Extract the (x, y) coordinate from the center of the cell holding the provided text.  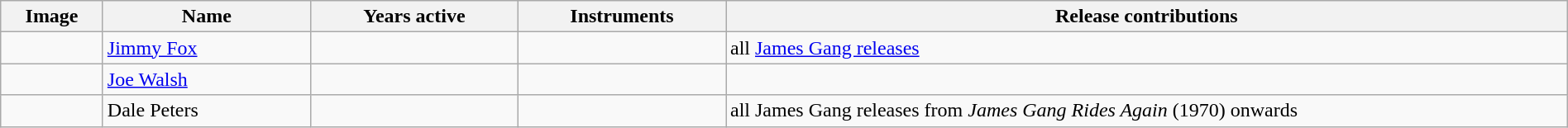
Joe Walsh (207, 79)
Image (52, 17)
Jimmy Fox (207, 48)
all James Gang releases (1147, 48)
Name (207, 17)
all James Gang releases from James Gang Rides Again (1970) onwards (1147, 111)
Years active (414, 17)
Dale Peters (207, 111)
Release contributions (1147, 17)
Instruments (622, 17)
